Detect which cell encompasses the target text, then output its (X, Y) center coordinate. 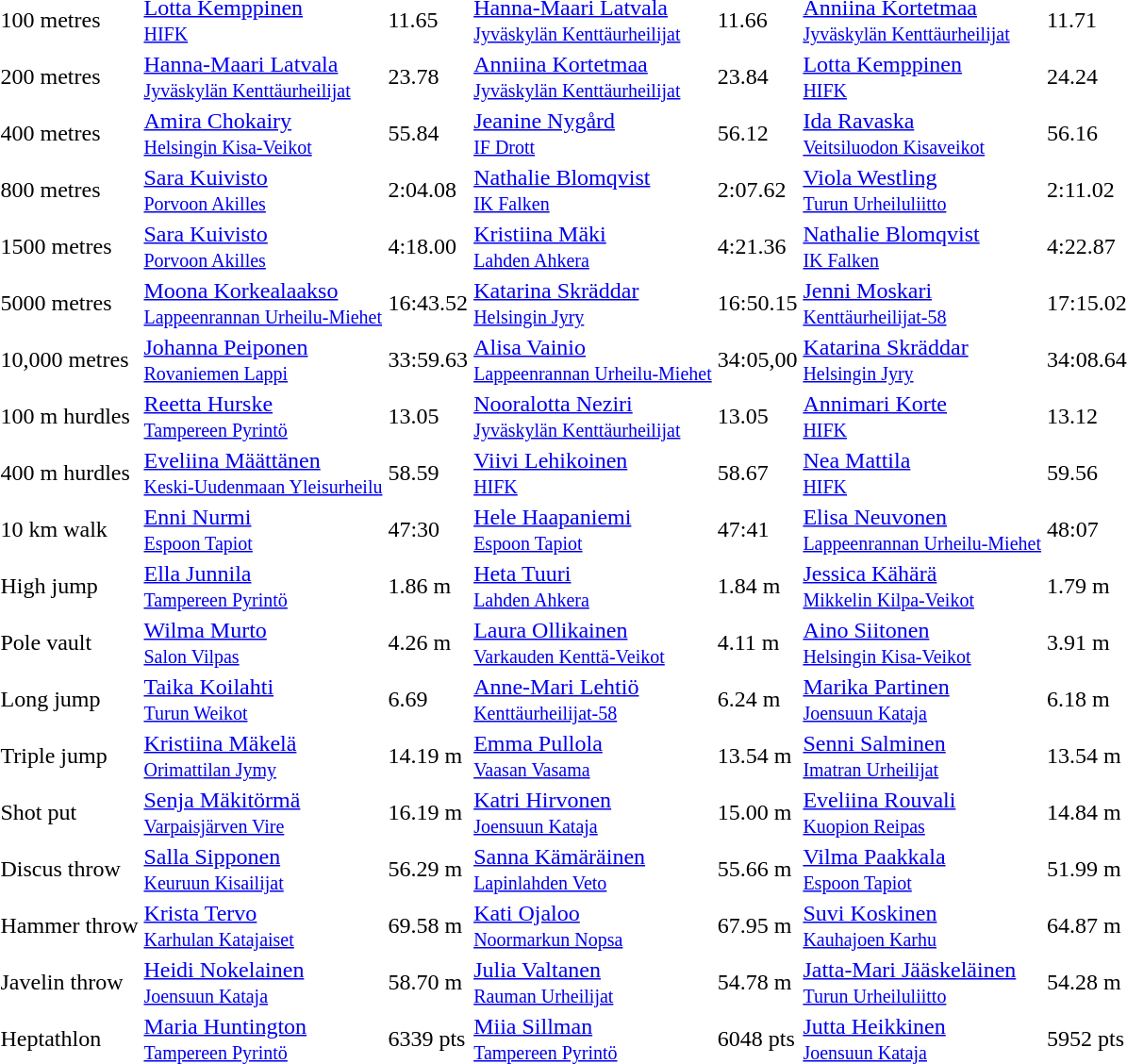
56.29 m (428, 870)
Sanna KämäräinenLapinlahden Veto (593, 870)
6.24 m (757, 700)
Salla SipponenKeuruun Kisailijat (263, 870)
Katri HirvonenJoensuun Kataja (593, 813)
14.19 m (428, 756)
4:18.00 (428, 247)
69.58 m (428, 926)
Eveliina MäättänenKeski-Uudenmaan Yleisurheilu (263, 474)
Alisa VainioLappeenrannan Urheilu-Miehet (593, 360)
58.67 (757, 474)
Reetta HurskeTampereen Pyrintö (263, 417)
Anne-Mari LehtiöKenttäurheilijat-58 (593, 700)
Lotta KemppinenHIFK (922, 77)
4.26 m (428, 643)
Kati OjalooNoormarkun Nopsa (593, 926)
Johanna PeiponenRovaniemen Lappi (263, 360)
Julia ValtanenRauman Urheilijat (593, 983)
Krista TervoKarhulan Katajaiset (263, 926)
Jeanine NygårdIF Drott (593, 134)
Suvi KoskinenKauhajoen Karhu (922, 926)
6.69 (428, 700)
23.78 (428, 77)
2:07.62 (757, 191)
Nea MattilaHIFK (922, 474)
34:05,00 (757, 360)
Jenni MoskariKenttäurheilijat-58 (922, 304)
16:43.52 (428, 304)
Heta TuuriLahden Ahkera (593, 587)
13.54 m (757, 756)
Moona KorkealaaksoLappeenrannan Urheilu-Miehet (263, 304)
Hele HaapaniemiEspoon Tapiot (593, 530)
Senni SalminenImatran Urheilijat (922, 756)
47:41 (757, 530)
67.95 m (757, 926)
Laura OllikainenVarkauden Kenttä-Veikot (593, 643)
Amira ChokairyHelsingin Kisa-Veikot (263, 134)
33:59.63 (428, 360)
Enni NurmiEspoon Tapiot (263, 530)
Emma PullolaVaasan Vasama (593, 756)
Annimari KorteHIFK (922, 417)
58.59 (428, 474)
Heidi NokelainenJoensuun Kataja (263, 983)
1.84 m (757, 587)
Jessica KähäräMikkelin Kilpa-Veikot (922, 587)
58.70 m (428, 983)
Kristiina MäkeläOrimattilan Jymy (263, 756)
Viola WestlingTurun Urheiluliitto (922, 191)
Wilma MurtoSalon Vilpas (263, 643)
Vilma PaakkalaEspoon Tapiot (922, 870)
Anniina KortetmaaJyväskylän Kenttäurheilijat (593, 77)
55.66 m (757, 870)
2:04.08 (428, 191)
54.78 m (757, 983)
Ella JunnilaTampereen Pyrintö (263, 587)
4:21.36 (757, 247)
55.84 (428, 134)
16:50.15 (757, 304)
Hanna-Maari LatvalaJyväskylän Kenttäurheilijat (263, 77)
15.00 m (757, 813)
Nooralotta NeziriJyväskylän Kenttäurheilijat (593, 417)
Elisa NeuvonenLappeenrannan Urheilu-Miehet (922, 530)
Marika PartinenJoensuun Kataja (922, 700)
Kristiina MäkiLahden Ahkera (593, 247)
Taika KoilahtiTurun Weikot (263, 700)
47:30 (428, 530)
1.86 m (428, 587)
4.11 m (757, 643)
23.84 (757, 77)
Viivi LehikoinenHIFK (593, 474)
Jatta-Mari JääskeläinenTurun Urheiluliitto (922, 983)
Senja MäkitörmäVarpaisjärven Vire (263, 813)
Ida RavaskaVeitsiluodon Kisaveikot (922, 134)
Aino SiitonenHelsingin Kisa-Veikot (922, 643)
Eveliina RouvaliKuopion Reipas (922, 813)
16.19 m (428, 813)
56.12 (757, 134)
